Output the (X, Y) coordinate of the center of the cell containing the given text.  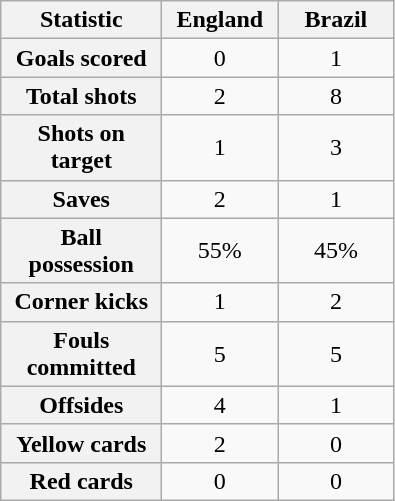
3 (336, 148)
Statistic (82, 20)
Fouls committed (82, 354)
Red cards (82, 481)
Ball possession (82, 250)
Shots on target (82, 148)
England (220, 20)
Saves (82, 199)
4 (220, 405)
55% (220, 250)
Total shots (82, 96)
Brazil (336, 20)
45% (336, 250)
Offsides (82, 405)
8 (336, 96)
Yellow cards (82, 443)
Corner kicks (82, 302)
Goals scored (82, 58)
